Capture the cell that displays the provided text and extract its (x, y) central coordinate. 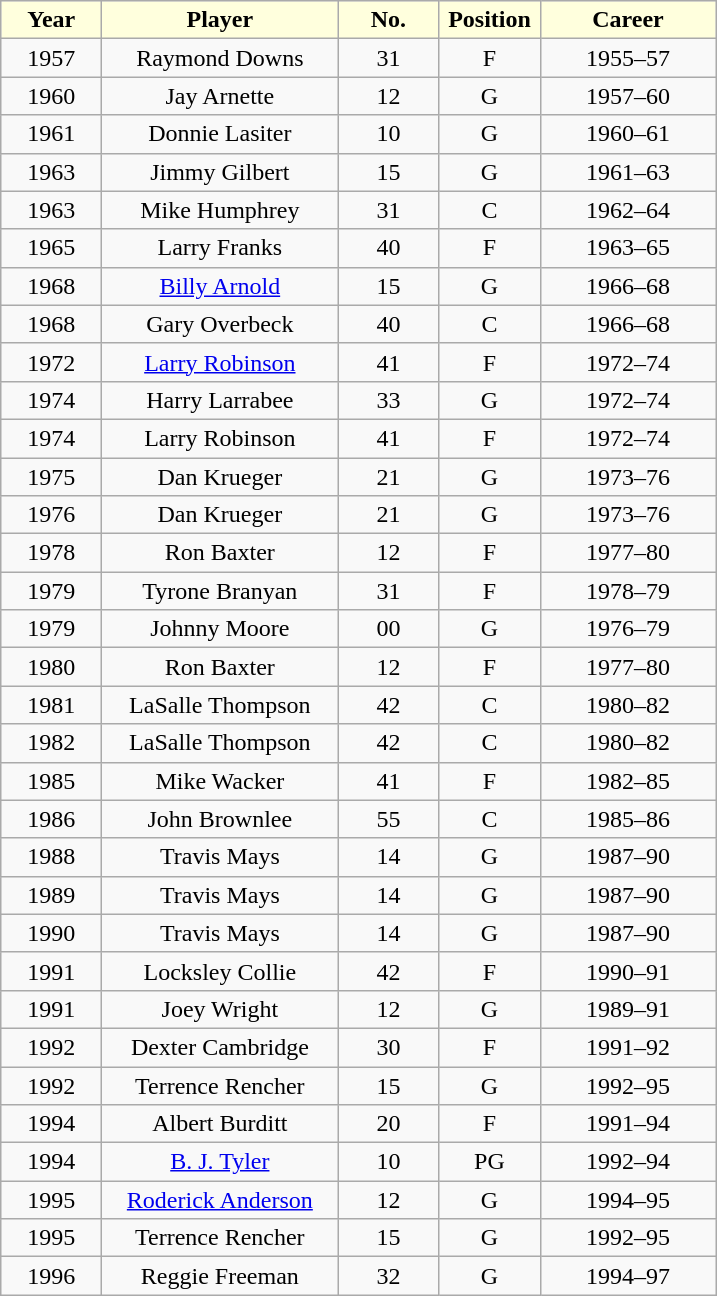
Donnie Lasiter (220, 134)
1989–91 (628, 1009)
Position (490, 20)
1989 (52, 895)
1972 (52, 362)
1955–57 (628, 58)
1957–60 (628, 96)
Year (52, 20)
Johnny Moore (220, 629)
Dexter Cambridge (220, 1047)
1960–61 (628, 134)
Tyrone Branyan (220, 591)
Billy Arnold (220, 286)
Harry Larrabee (220, 400)
1960 (52, 96)
B. J. Tyler (220, 1162)
Larry Franks (220, 248)
1976 (52, 515)
John Brownlee (220, 819)
1961–63 (628, 172)
Mike Wacker (220, 781)
Gary Overbeck (220, 324)
55 (388, 819)
1990 (52, 933)
Reggie Freeman (220, 1276)
No. (388, 20)
20 (388, 1124)
1980 (52, 667)
1985–86 (628, 819)
1978–79 (628, 591)
1961 (52, 134)
1976–79 (628, 629)
1978 (52, 553)
Locksley Collie (220, 971)
33 (388, 400)
Raymond Downs (220, 58)
1988 (52, 857)
Player (220, 20)
Albert Burditt (220, 1124)
1962–64 (628, 210)
1963–65 (628, 248)
30 (388, 1047)
PG (490, 1162)
1982–85 (628, 781)
1994–97 (628, 1276)
Jay Arnette (220, 96)
1982 (52, 743)
1991–94 (628, 1124)
1991–92 (628, 1047)
1990–91 (628, 971)
Jimmy Gilbert (220, 172)
1965 (52, 248)
1985 (52, 781)
1981 (52, 705)
00 (388, 629)
1992–94 (628, 1162)
Roderick Anderson (220, 1200)
1957 (52, 58)
1975 (52, 477)
Career (628, 20)
Mike Humphrey (220, 210)
1996 (52, 1276)
1986 (52, 819)
Joey Wright (220, 1009)
32 (388, 1276)
1994–95 (628, 1200)
